Determine the [X, Y] coordinate at the center of the cell enclosing the given text.  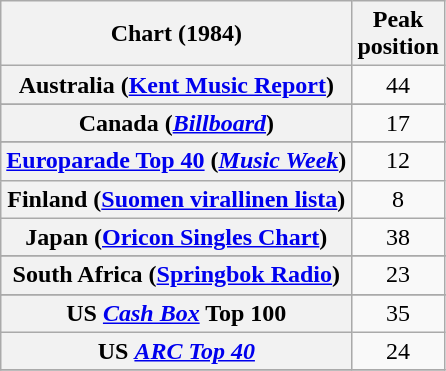
Canada (Billboard) [176, 123]
US Cash Box Top 100 [176, 313]
17 [398, 123]
8 [398, 199]
Peakposition [398, 34]
35 [398, 313]
Japan (Oricon Singles Chart) [176, 237]
Chart (1984) [176, 34]
24 [398, 351]
23 [398, 275]
38 [398, 237]
US ARC Top 40 [176, 351]
44 [398, 85]
Australia (Kent Music Report) [176, 85]
12 [398, 161]
Finland (Suomen virallinen lista) [176, 199]
South Africa (Springbok Radio) [176, 275]
Europarade Top 40 (Music Week) [176, 161]
